Locate the cell with the specified text and output its (x, y) center coordinate. 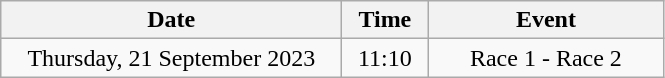
Race 1 - Race 2 (546, 58)
Event (546, 20)
11:10 (385, 58)
Time (385, 20)
Thursday, 21 September 2023 (172, 58)
Date (172, 20)
